From the cell containing the given text, extract its center point as (x, y) coordinate. 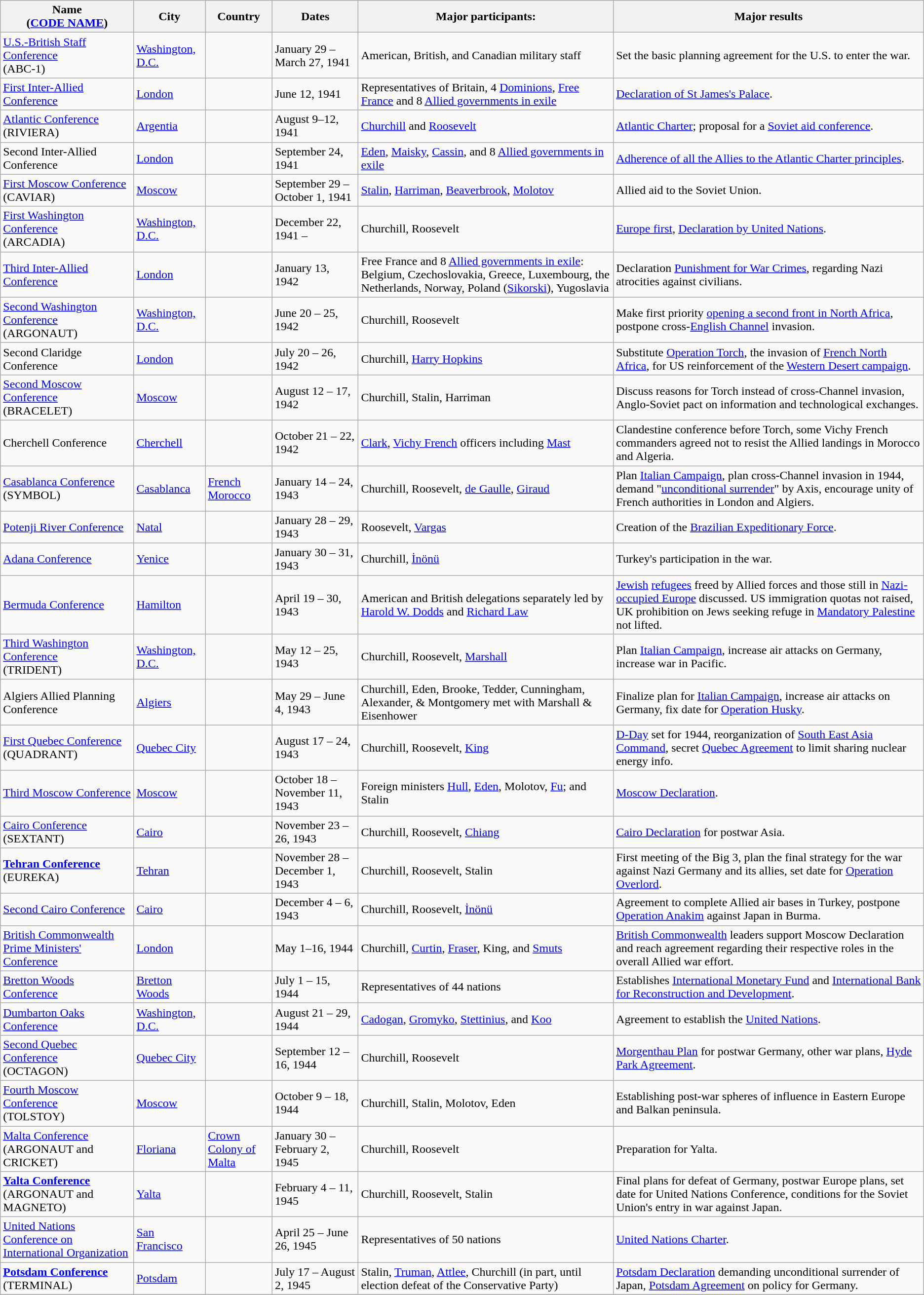
Representatives of 44 nations (486, 987)
Name(CODE NAME) (67, 17)
Plan Italian Campaign, increase air attacks on Germany, increase war in Pacific. (769, 657)
Second Quebec Conference(OCTAGON) (67, 1058)
Establishes International Monetary Fund and International Bank for Reconstruction and Development. (769, 987)
City (170, 17)
June 20 – 25, 1942 (315, 320)
Agreement to complete Allied air bases in Turkey, postpone Operation Anakim against Japan in Burma. (769, 909)
Churchill, Roosevelt, Marshall (486, 657)
January 28 – 29, 1943 (315, 527)
American, British, and Canadian military staff (486, 55)
Declaration Punishment for War Crimes, regarding Nazi atrocities against civilians. (769, 274)
Europe first, Declaration by United Nations. (769, 229)
July 1 – 15, 1944 (315, 987)
Set the basic planning agreement for the U.S. to enter the war. (769, 55)
Clandestine conference before Torch, some Vichy French commanders agreed not to resist the Allied landings in Morocco and Algeria. (769, 443)
Finalize plan for Italian Campaign, increase air attacks on Germany, fix date for Operation Husky. (769, 702)
January 30 – February 2, 1945 (315, 1149)
Bermuda Conference (67, 605)
Adana Conference (67, 560)
Make first priority opening a second front in North Africa, postpone cross-English Channel invasion. (769, 320)
Churchill, Stalin, Molotov, Eden (486, 1103)
Major results (769, 17)
August 17 – 24, 1943 (315, 748)
Cherchell (170, 443)
Churchill, İnönü (486, 560)
Discuss reasons for Torch instead of cross-Channel invasion, Anglo-Soviet pact on information and technological exchanges. (769, 397)
Churchill, Stalin, Harriman (486, 397)
Potsdam Declaration demanding unconditional surrender of Japan, Potsdam Agreement on policy for Germany. (769, 1278)
Dates (315, 17)
February 4 – 11, 1945 (315, 1194)
October 18 – November 11, 1943 (315, 793)
Algiers (170, 702)
Establishing post-war spheres of influence in Eastern Europe and Balkan peninsula. (769, 1103)
Dumbarton Oaks Conference (67, 1019)
August 9–12, 1941 (315, 126)
May 1–16, 1944 (315, 948)
Tehran Conference(EUREKA) (67, 871)
Allied aid to the Soviet Union. (769, 190)
Churchill, Roosevelt, King (486, 748)
December 22, 1941 – (315, 229)
Second Cairo Conference (67, 909)
French Morocco (239, 489)
Stalin, Truman, Attlee, Churchill (in part, until election defeat of the Conservative Party) (486, 1278)
Atlantic Conference(RIVIERA) (67, 126)
Roosevelt, Vargas (486, 527)
Substitute Operation Torch, the invasion of French North Africa, for US reinforcement of the Western Desert campaign. (769, 358)
D-Day set for 1944, reorganization of South East Asia Command, secret Quebec Agreement to limit sharing nuclear energy info. (769, 748)
Morgenthau Plan for postwar Germany, other war plans, Hyde Park Agreement. (769, 1058)
Churchill, Curtin, Fraser, King, and Smuts (486, 948)
Potenji River Conference (67, 527)
August 12 – 17, 1942 (315, 397)
Fourth Moscow Conference(TOLSTOY) (67, 1103)
Churchill, Eden, Brooke, Tedder, Cunningham, Alexander, & Montgomery met with Marshall & Eisenhower (486, 702)
Churchill, Harry Hopkins (486, 358)
Second Claridge Conference (67, 358)
January 13, 1942 (315, 274)
Algiers Allied Planning Conference (67, 702)
Cairo Conference(SEXTANT) (67, 832)
Tehran (170, 871)
First meeting of the Big 3, plan the final strategy for the war against Nazi Germany and its allies, set date for Operation Overlord. (769, 871)
Turkey's participation in the war. (769, 560)
Third Washington Conference(TRIDENT) (67, 657)
Representatives of 50 nations (486, 1240)
First Inter-Allied Conference (67, 94)
Floriana (170, 1149)
Churchill, Roosevelt, de Gaulle, Giraud (486, 489)
Moscow Declaration. (769, 793)
Churchill, Roosevelt, İnönü (486, 909)
Bretton Woods (170, 987)
Representatives of Britain, 4 Dominions, Free France and 8 Allied governments in exile (486, 94)
Second Washington Conference(ARGONAUT) (67, 320)
Yalta (170, 1194)
Free France and 8 Allied governments in exile: Belgium, Czechoslovakia, Greece, Luxembourg, the Netherlands, Norway, Poland (Sikorski), Yugoslavia (486, 274)
January 14 – 24, 1943 (315, 489)
United Nations Conference on International Organization (67, 1240)
First Washington Conference(ARCADIA) (67, 229)
Churchill and Roosevelt (486, 126)
Casablanca (170, 489)
Malta Conference(ARGONAUT and CRICKET) (67, 1149)
January 29 – March 27, 1941 (315, 55)
British Commonwealth Prime Ministers' Conference (67, 948)
British Commonwealth leaders support Moscow Declaration and reach agreement regarding their respective roles in the overall Allied war effort. (769, 948)
Major participants: (486, 17)
Foreign ministers Hull, Eden, Molotov, Fu; and Stalin (486, 793)
October 9 – 18, 1944 (315, 1103)
Atlantic Charter; proposal for a Soviet aid conference. (769, 126)
Creation of the Brazilian Expeditionary Force. (769, 527)
Potsdam (170, 1278)
April 19 – 30, 1943 (315, 605)
Churchill, Roosevelt, Chiang (486, 832)
Agreement to establish the United Nations. (769, 1019)
April 25 – June 26, 1945 (315, 1240)
Third Moscow Conference (67, 793)
September 12 – 16, 1944 (315, 1058)
Casablanca Conference(SYMBOL) (67, 489)
Stalin, Harriman, Beaverbrook, Molotov (486, 190)
November 23 – 26, 1943 (315, 832)
July 17 – August 2, 1945 (315, 1278)
Yenice (170, 560)
Argentia (170, 126)
Second Moscow Conference(BRACELET) (67, 397)
Natal (170, 527)
November 28 – December 1, 1943 (315, 871)
Adherence of all the Allies to the Atlantic Charter principles. (769, 158)
Yalta Conference(ARGONAUT and MAGNETO) (67, 1194)
U.S.-British Staff Conference(ABC-1) (67, 55)
United Nations Charter. (769, 1240)
Cherchell Conference (67, 443)
Third Inter-Allied Conference (67, 274)
September 24, 1941 (315, 158)
June 12, 1941 (315, 94)
Preparation for Yalta. (769, 1149)
July 20 – 26, 1942 (315, 358)
Clark, Vichy French officers including Mast (486, 443)
September 29 – October 1, 1941 (315, 190)
January 30 – 31, 1943 (315, 560)
San Francisco (170, 1240)
Crown Colony of Malta (239, 1149)
Second Inter-Allied Conference (67, 158)
December 4 – 6, 1943 (315, 909)
Cadogan, Gromyko, Stettinius, and Koo (486, 1019)
Potsdam Conference(TERMINAL) (67, 1278)
October 21 – 22, 1942 (315, 443)
May 29 – June 4, 1943 (315, 702)
Country (239, 17)
Bretton Woods Conference (67, 987)
Eden, Maisky, Cassin, and 8 Allied governments in exile (486, 158)
American and British delegations separately led by Harold W. Dodds and Richard Law (486, 605)
First Moscow Conference(CAVIAR) (67, 190)
May 12 – 25, 1943 (315, 657)
Declaration of St James's Palace. (769, 94)
First Quebec Conference(QUADRANT) (67, 748)
August 21 – 29, 1944 (315, 1019)
Cairo Declaration for postwar Asia. (769, 832)
Hamilton (170, 605)
